Output the (x, y) coordinate of the center of the cell containing the given text.  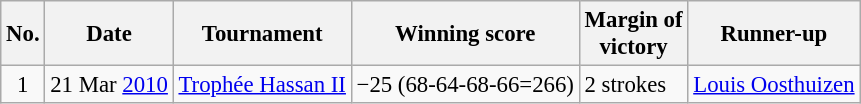
Louis Oosthuizen (774, 85)
−25 (68-64-68-66=266) (465, 85)
2 strokes (634, 85)
Trophée Hassan II (262, 85)
21 Mar 2010 (109, 85)
Winning score (465, 34)
Runner-up (774, 34)
Date (109, 34)
Tournament (262, 34)
No. (23, 34)
1 (23, 85)
Margin ofvictory (634, 34)
